Extract the [x, y] coordinate from the center of the cell holding the provided text.  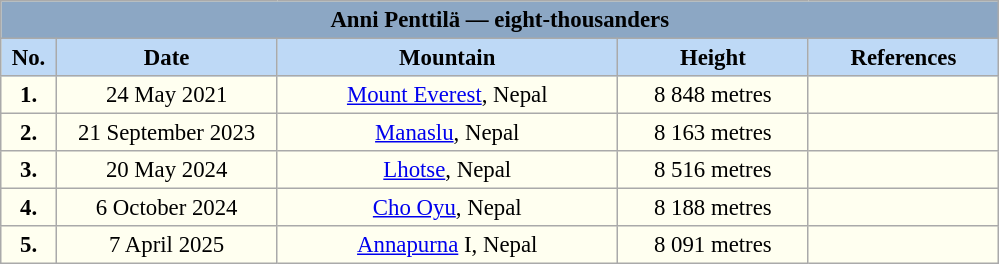
8 163 metres [714, 133]
No. [29, 58]
24 May 2021 [166, 95]
6 October 2024 [166, 208]
20 May 2024 [166, 170]
Date [166, 58]
References [904, 58]
Mount Everest, Nepal [448, 95]
1. [29, 95]
Mountain [448, 58]
8 848 metres [714, 95]
Cho Oyu, Nepal [448, 208]
Height [714, 58]
4. [29, 208]
2. [29, 133]
21 September 2023 [166, 133]
5. [29, 245]
Lhotse, Nepal [448, 170]
8 188 metres [714, 208]
7 April 2025 [166, 245]
3. [29, 170]
8 091 metres [714, 245]
Annapurna I, Nepal [448, 245]
Anni Penttilä — eight-thousanders [500, 20]
Manaslu, Nepal [448, 133]
8 516 metres [714, 170]
